Output the [x, y] coordinate of the center of the cell containing the given text.  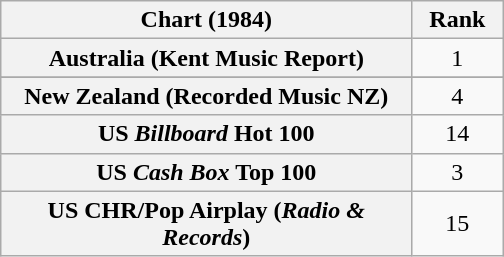
15 [458, 224]
Rank [458, 20]
14 [458, 134]
US Cash Box Top 100 [206, 172]
New Zealand (Recorded Music NZ) [206, 96]
Chart (1984) [206, 20]
Australia (Kent Music Report) [206, 58]
US Billboard Hot 100 [206, 134]
4 [458, 96]
1 [458, 58]
US CHR/Pop Airplay (Radio & Records) [206, 224]
3 [458, 172]
